Scan for the cell matching the given text and deliver its [x, y] coordinate at center. 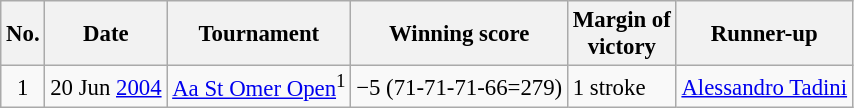
Margin ofvictory [622, 34]
Winning score [460, 34]
Runner-up [764, 34]
20 Jun 2004 [106, 87]
1 [23, 87]
1 stroke [622, 87]
Date [106, 34]
No. [23, 34]
Aa St Omer Open1 [259, 87]
−5 (71-71-71-66=279) [460, 87]
Alessandro Tadini [764, 87]
Tournament [259, 34]
